Provide the [x, y] coordinate of the cell's center where the given text is located.  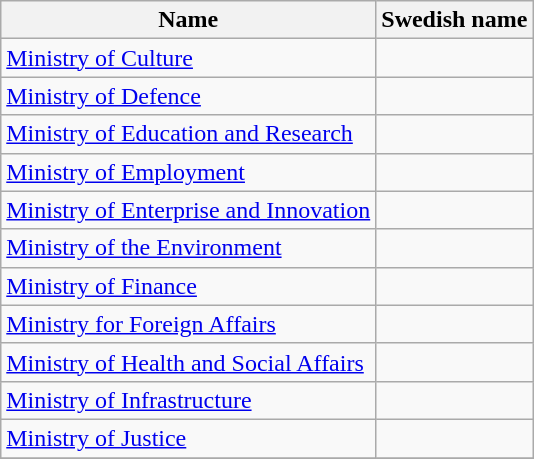
Ministry of Justice [188, 438]
Ministry for Foreign Affairs [188, 324]
Ministry of Education and Research [188, 134]
Name [188, 20]
Ministry of the Environment [188, 248]
Swedish name [454, 20]
Ministry of Enterprise and Innovation [188, 210]
Ministry of Finance [188, 286]
Ministry of Employment [188, 172]
Ministry of Culture [188, 58]
Ministry of Health and Social Affairs [188, 362]
Ministry of Defence [188, 96]
Ministry of Infrastructure [188, 400]
